Output the (X, Y) coordinate of the center of the cell containing the given text.  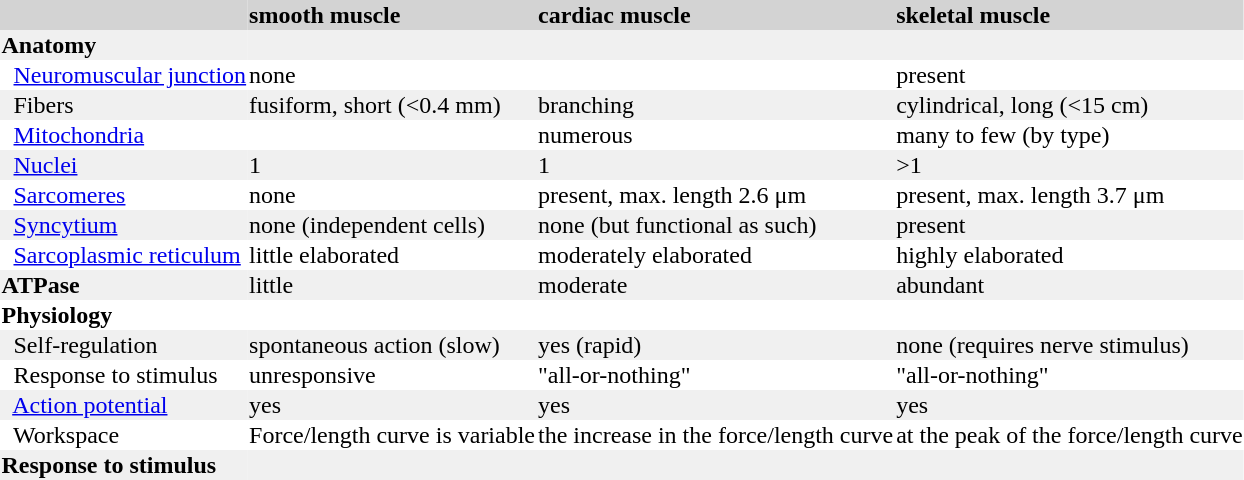
the increase in the force/length curve (716, 435)
spontaneous action (slow) (392, 345)
present, max. length 2.6 μm (716, 195)
moderate (716, 285)
smooth muscle (392, 15)
little (392, 285)
Physiology (124, 315)
fusiform, short (<0.4 mm) (392, 105)
Neuromuscular junction (124, 75)
none (but functional as such) (716, 225)
none (independent cells) (392, 225)
Syncytium (124, 225)
Mitochondria (124, 135)
"all-or-nothing" (716, 375)
unresponsive (392, 375)
Fibers (124, 105)
ATPase (124, 285)
branching (716, 105)
Workspace (124, 435)
Force/length curve is variable (392, 435)
Action potential (124, 405)
numerous (716, 135)
little elaborated (392, 255)
Sarcomeres (124, 195)
yes (rapid) (716, 345)
Sarcoplasmic reticulum (124, 255)
Anatomy (124, 45)
cardiac muscle (716, 15)
Nuclei (124, 165)
Self-regulation (124, 345)
moderately elaborated (716, 255)
